Detect which cell encompasses the target text, then output its (X, Y) center coordinate. 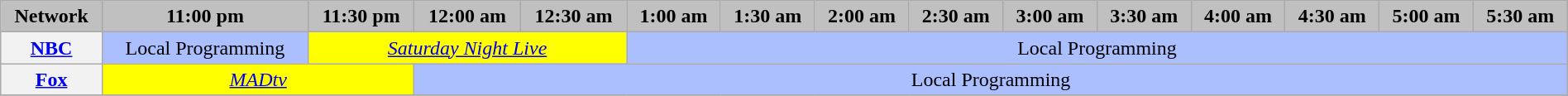
3:00 am (1050, 17)
12:30 am (573, 17)
11:30 pm (361, 17)
1:30 am (767, 17)
5:30 am (1520, 17)
4:00 am (1238, 17)
Saturday Night Live (466, 48)
11:00 pm (205, 17)
MADtv (258, 79)
2:30 am (956, 17)
NBC (51, 48)
12:00 am (467, 17)
5:00 am (1427, 17)
1:00 am (674, 17)
Fox (51, 79)
4:30 am (1332, 17)
3:30 am (1144, 17)
2:00 am (862, 17)
Network (51, 17)
